Extract the (X, Y) coordinate from the center of the cell holding the provided text.  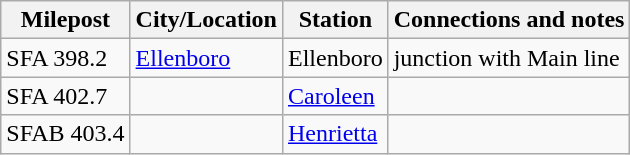
Station (335, 20)
Connections and notes (509, 20)
junction with Main line (509, 58)
Henrietta (335, 134)
SFA 402.7 (66, 96)
City/Location (206, 20)
SFAB 403.4 (66, 134)
Milepost (66, 20)
Caroleen (335, 96)
SFA 398.2 (66, 58)
